Determine the [X, Y] coordinate at the center of the cell enclosing the given text.  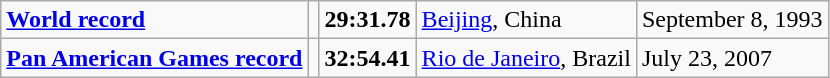
29:31.78 [368, 20]
Beijing, China [526, 20]
32:54.41 [368, 58]
World record [154, 20]
July 23, 2007 [732, 58]
Pan American Games record [154, 58]
September 8, 1993 [732, 20]
Rio de Janeiro, Brazil [526, 58]
